For the text-containing cell, return its midpoint in [X, Y] coordinate format. 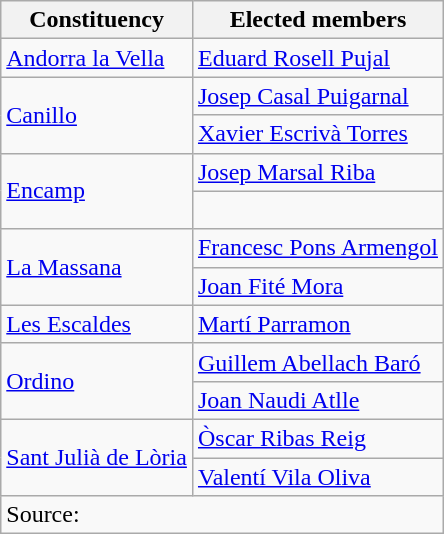
La Massana [97, 267]
Valentí Vila Oliva [318, 477]
Andorra la Vella [97, 58]
Ordino [97, 381]
Source: [222, 515]
Josep Casal Puigarnal [318, 96]
Constituency [97, 20]
Òscar Ribas Reig [318, 438]
Martí Parramon [318, 324]
Joan Fité Mora [318, 286]
Eduard Rosell Pujal [318, 58]
Elected members [318, 20]
Francesc Pons Armengol [318, 248]
Joan Naudi Atlle [318, 400]
Canillo [97, 115]
Josep Marsal Riba [318, 172]
Xavier Escrivà Torres [318, 134]
Sant Julià de Lòria [97, 457]
Guillem Abellach Baró [318, 362]
Encamp [97, 191]
Les Escaldes [97, 324]
